Extract the (x, y) coordinate from the center of the cell holding the provided text.  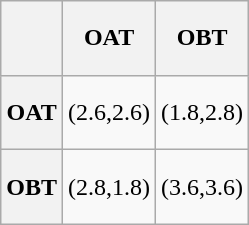
(3.6,3.6) (202, 188)
(2.8,1.8) (110, 188)
(2.6,2.6) (110, 112)
(1.8,2.8) (202, 112)
